Capture the cell that displays the provided text and extract its (x, y) central coordinate. 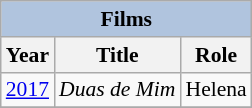
Year (28, 55)
2017 (28, 90)
Helena (216, 90)
Films (126, 19)
Role (216, 55)
Title (117, 55)
Duas de Mim (117, 90)
